Capture the cell that displays the provided text and extract its (x, y) central coordinate. 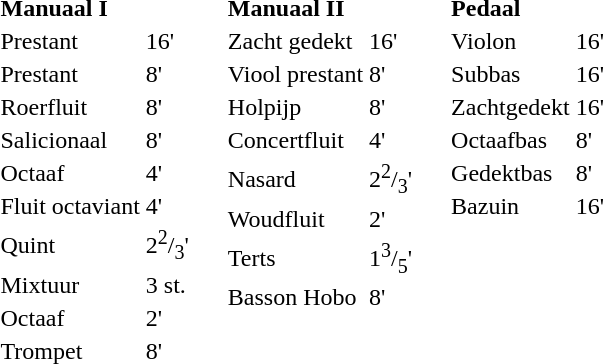
Bazuin (511, 206)
Subbas (511, 74)
Woudfluit (295, 219)
Viool prestant (295, 74)
Basson Hobo (295, 298)
3 st. (167, 285)
Concertfluit (295, 140)
Terts (295, 258)
Nasard (295, 180)
Zacht gedekt (295, 41)
Violon (511, 41)
Zachtgedekt (511, 107)
Holpijp (295, 107)
Octaafbas (511, 140)
13/5' (391, 258)
Gedektbas (511, 173)
